Find where the given text appears and provide that cell's center as [x, y] coordinate. 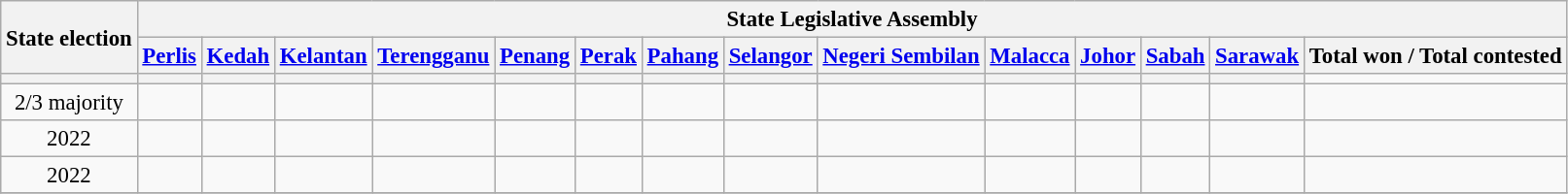
Malacca [1030, 56]
Perak [609, 56]
Negeri Sembilan [901, 56]
2/3 majority [69, 103]
Kedah [237, 56]
Kelantan [323, 56]
Selangor [770, 56]
Perlis [169, 56]
Total won / Total contested [1435, 56]
State Legislative Assembly [852, 19]
Terengganu [434, 56]
Johor [1108, 56]
Pahang [682, 56]
State election [69, 37]
Sarawak [1258, 56]
Sabah [1174, 56]
Penang [535, 56]
